Identify which cell holds the provided text, then report its [x, y] central coordinate. 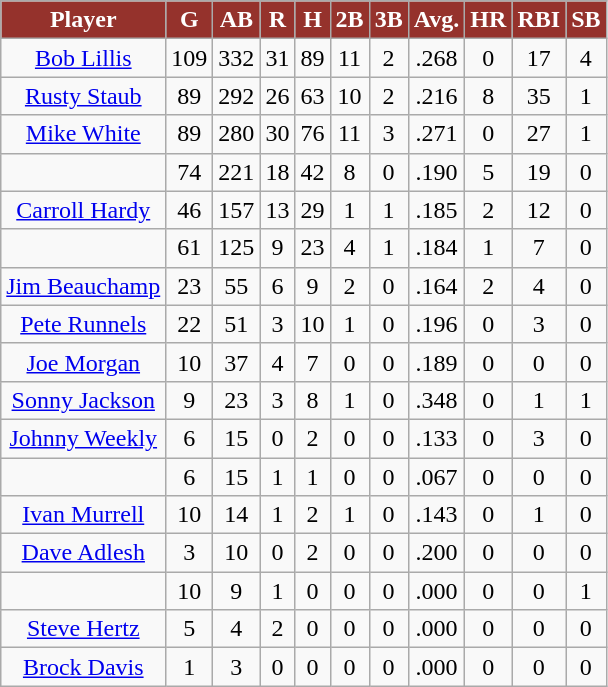
Jim Beauchamp [84, 286]
37 [236, 362]
SB [586, 20]
Carroll Hardy [84, 210]
74 [190, 172]
.216 [436, 96]
.271 [436, 134]
19 [539, 172]
Rusty Staub [84, 96]
Pete Runnels [84, 324]
13 [278, 210]
.200 [436, 553]
Brock Davis [84, 667]
30 [278, 134]
31 [278, 58]
.268 [436, 58]
R [278, 20]
12 [539, 210]
.184 [436, 248]
HR [488, 20]
27 [539, 134]
332 [236, 58]
Ivan Murrell [84, 515]
Avg. [436, 20]
Dave Adlesh [84, 553]
17 [539, 58]
2B [350, 20]
280 [236, 134]
.196 [436, 324]
35 [539, 96]
.143 [436, 515]
RBI [539, 20]
Bob Lillis [84, 58]
63 [312, 96]
157 [236, 210]
Johnny Weekly [84, 438]
.189 [436, 362]
26 [278, 96]
G [190, 20]
18 [278, 172]
55 [236, 286]
.185 [436, 210]
46 [190, 210]
AB [236, 20]
292 [236, 96]
29 [312, 210]
.348 [436, 400]
109 [190, 58]
76 [312, 134]
Steve Hertz [84, 629]
Mike White [84, 134]
H [312, 20]
125 [236, 248]
51 [236, 324]
42 [312, 172]
.067 [436, 477]
Sonny Jackson [84, 400]
61 [190, 248]
.190 [436, 172]
Player [84, 20]
221 [236, 172]
.133 [436, 438]
Joe Morgan [84, 362]
14 [236, 515]
3B [388, 20]
.164 [436, 286]
22 [190, 324]
